Capture the cell that displays the provided text and extract its (x, y) central coordinate. 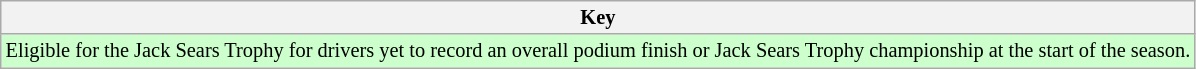
Key (598, 17)
Eligible for the Jack Sears Trophy for drivers yet to record an overall podium finish or Jack Sears Trophy championship at the start of the season. (598, 51)
